Detect which cell encompasses the target text, then output its [X, Y] center coordinate. 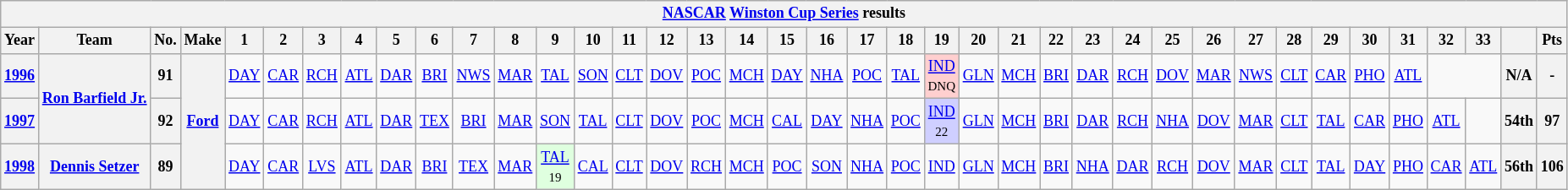
21 [1019, 41]
91 [166, 76]
26 [1213, 41]
LVS [322, 166]
4 [359, 41]
19 [941, 41]
7 [474, 41]
No. [166, 41]
14 [746, 41]
1997 [20, 122]
54th [1520, 122]
3 [322, 41]
N/A [1520, 76]
Year [20, 41]
33 [1483, 41]
IND22 [941, 122]
2 [283, 41]
1 [245, 41]
12 [667, 41]
IND [941, 166]
5 [396, 41]
17 [867, 41]
24 [1132, 41]
20 [978, 41]
27 [1256, 41]
92 [166, 122]
30 [1370, 41]
TAL19 [555, 166]
23 [1092, 41]
32 [1446, 41]
Make [203, 41]
- [1552, 76]
25 [1173, 41]
16 [827, 41]
Ron Barfield Jr. [95, 98]
9 [555, 41]
NASCAR Winston Cup Series results [784, 14]
89 [166, 166]
Pts [1552, 41]
INDDNQ [941, 76]
11 [630, 41]
Dennis Setzer [95, 166]
18 [905, 41]
13 [707, 41]
10 [592, 41]
6 [435, 41]
31 [1408, 41]
Ford [203, 122]
28 [1295, 41]
15 [787, 41]
1998 [20, 166]
Team [95, 41]
29 [1331, 41]
97 [1552, 122]
8 [515, 41]
56th [1520, 166]
106 [1552, 166]
22 [1056, 41]
1996 [20, 76]
